Scan for the cell matching the given text and deliver its [X, Y] coordinate at center. 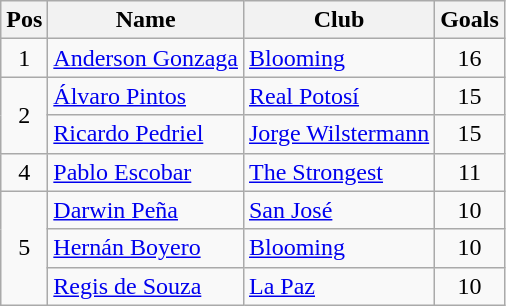
Hernán Boyero [146, 248]
Pos [24, 20]
2 [24, 115]
San José [338, 210]
Álvaro Pintos [146, 96]
Real Potosí [338, 96]
Ricardo Pedriel [146, 134]
Jorge Wilstermann [338, 134]
1 [24, 58]
Darwin Peña [146, 210]
Regis de Souza [146, 286]
Goals [470, 20]
16 [470, 58]
Club [338, 20]
The Strongest [338, 172]
11 [470, 172]
5 [24, 248]
Anderson Gonzaga [146, 58]
La Paz [338, 286]
Name [146, 20]
4 [24, 172]
Pablo Escobar [146, 172]
